Pinpoint the cell where the given text exists, returning its [X, Y] midpoint coordinate. 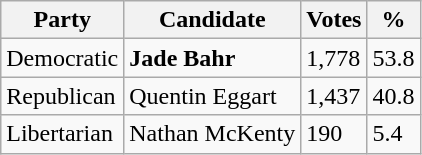
Republican [62, 96]
Quentin Eggart [212, 96]
Libertarian [62, 134]
% [394, 20]
Candidate [212, 20]
Nathan McKenty [212, 134]
Votes [334, 20]
Jade Bahr [212, 58]
190 [334, 134]
Party [62, 20]
1,437 [334, 96]
1,778 [334, 58]
Democratic [62, 58]
5.4 [394, 134]
53.8 [394, 58]
40.8 [394, 96]
